Determine the [x, y] coordinate at the center of the cell enclosing the given text.  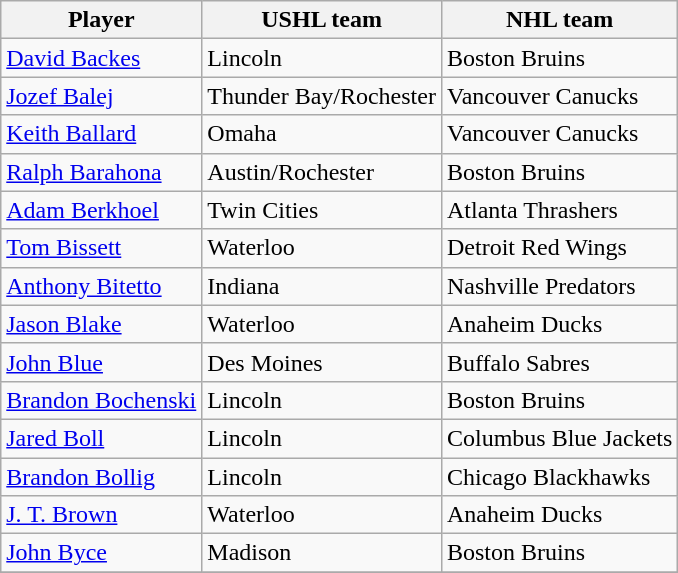
NHL team [559, 20]
Nashville Predators [559, 286]
Chicago Blackhawks [559, 477]
Tom Bissett [102, 248]
Madison [322, 553]
Thunder Bay/Rochester [322, 96]
Keith Ballard [102, 134]
Jared Boll [102, 438]
John Byce [102, 553]
Adam Berkhoel [102, 210]
Jozef Balej [102, 96]
Austin/Rochester [322, 172]
Twin Cities [322, 210]
Anthony Bitetto [102, 286]
Brandon Bochenski [102, 400]
John Blue [102, 362]
David Backes [102, 58]
Ralph Barahona [102, 172]
Buffalo Sabres [559, 362]
USHL team [322, 20]
Indiana [322, 286]
Atlanta Thrashers [559, 210]
Detroit Red Wings [559, 248]
Player [102, 20]
Jason Blake [102, 324]
Des Moines [322, 362]
J. T. Brown [102, 515]
Columbus Blue Jackets [559, 438]
Brandon Bollig [102, 477]
Omaha [322, 134]
